Output the (X, Y) coordinate of the center of the cell containing the given text.  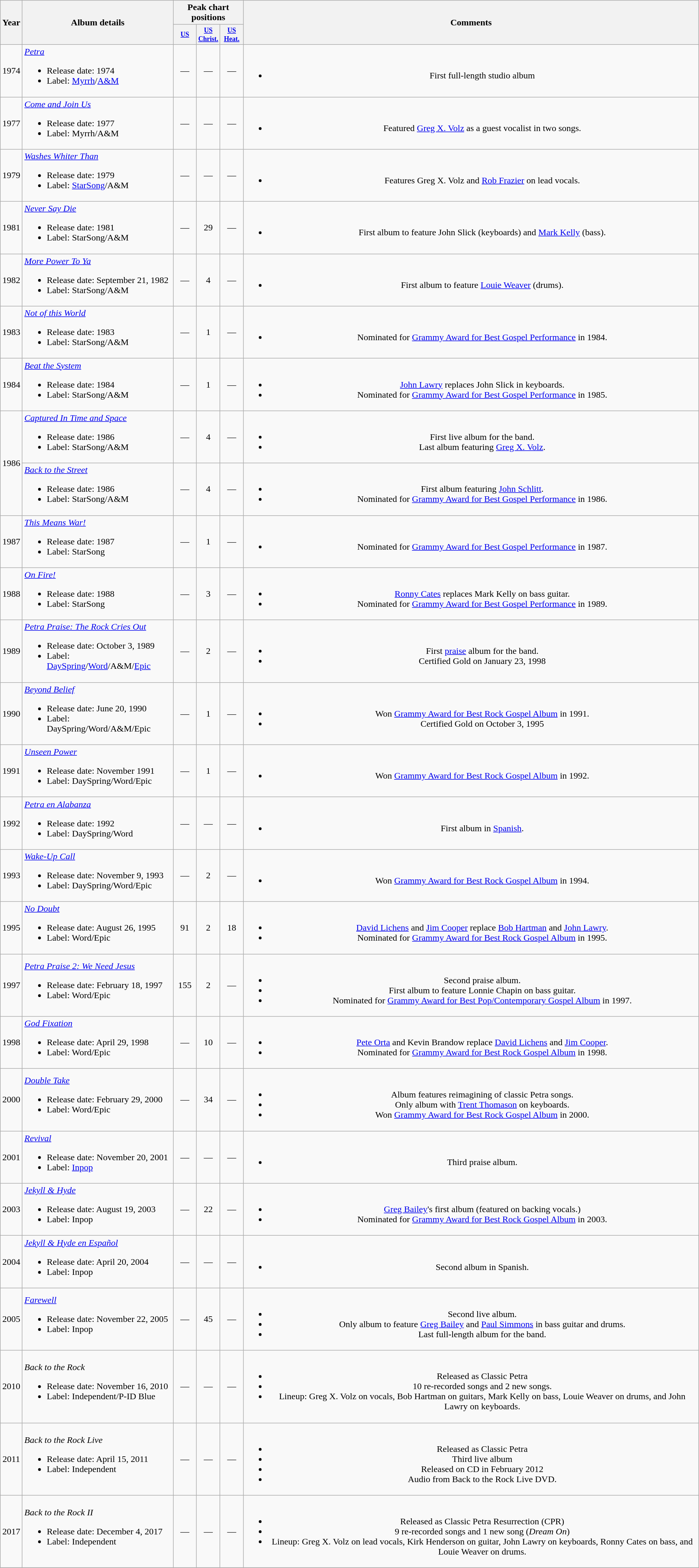
18 (232, 928)
God FixationRelease date: April 29, 1998Label: Word/Epic (98, 1043)
First full-length studio album (471, 71)
RevivalRelease date: November 20, 2001Label: Inpop (98, 1157)
First album to feature Louie Weaver (drums). (471, 280)
John Lawry replaces John Slick in keyboards.Nominated for Grammy Award for Best Gospel Performance in 1985. (471, 385)
29 (208, 228)
Featured Greg X. Volz as a guest vocalist in two songs. (471, 123)
Nominated for Grammy Award for Best Gospel Performance in 1987. (471, 541)
Jekyll & Hyde en EspañolRelease date: April 20, 2004Label: Inpop (98, 1262)
USChrist. (208, 35)
155 (185, 985)
Third praise album. (471, 1157)
Petra en AlabanzaRelease date: 1992Label: DaySpring/Word (98, 823)
1987 (11, 541)
First album featuring John Schlitt.Nominated for Grammy Award for Best Gospel Performance in 1986. (471, 489)
3 (208, 594)
First album to feature John Slick (keyboards) and Mark Kelly (bass). (471, 228)
2001 (11, 1157)
1992 (11, 823)
David Lichens and Jim Cooper replace Bob Hartman and John Lawry.Nominated for Grammy Award for Best Rock Gospel Album in 1995. (471, 928)
Ronny Cates replaces Mark Kelly on bass guitar.Nominated for Grammy Award for Best Gospel Performance in 1989. (471, 594)
Double TakeRelease date: February 29, 2000Label: Word/Epic (98, 1100)
1977 (11, 123)
No DoubtRelease date: August 26, 1995Label: Word/Epic (98, 928)
2011 (11, 1459)
1982 (11, 280)
1991 (11, 771)
First album in Spanish. (471, 823)
Wake-Up CallRelease date: November 9, 1993Label: DaySpring/Word/Epic (98, 875)
Jekyll & HydeRelease date: August 19, 2003Label: Inpop (98, 1210)
First live album for the band.Last album featuring Greg X. Volz. (471, 437)
Won Grammy Award for Best Rock Gospel Album in 1994. (471, 875)
Won Grammy Award for Best Rock Gospel Album in 1991.Certified Gold on October 3, 1995 (471, 713)
2010 (11, 1387)
2005 (11, 1319)
Never Say DieRelease date: 1981Label: StarSong/A&M (98, 228)
Second album in Spanish. (471, 1262)
Back to the StreetRelease date: 1986Label: StarSong/A&M (98, 489)
1993 (11, 875)
Beat the SystemRelease date: 1984Label: StarSong/A&M (98, 385)
1988 (11, 594)
1990 (11, 713)
Pete Orta and Kevin Brandow replace David Lichens and Jim Cooper.Nominated for Grammy Award for Best Rock Gospel Album in 1998. (471, 1043)
USHeat. (232, 35)
1981 (11, 228)
On Fire!Release date: 1988Label: StarSong (98, 594)
34 (208, 1100)
Back to the Rock LiveRelease date: April 15, 2011Label: Independent (98, 1459)
1997 (11, 985)
PetraRelease date: 1974Label: Myrrh/A&M (98, 71)
Back to the Rock IIRelease date: December 4, 2017Label: Independent (98, 1531)
Nominated for Grammy Award for Best Gospel Performance in 1984. (471, 332)
2017 (11, 1531)
1995 (11, 928)
1986 (11, 463)
Unseen PowerRelease date: November 1991Label: DaySpring/Word/Epic (98, 771)
Second praise album.First album to feature Lonnie Chapin on bass guitar.Nominated for Grammy Award for Best Pop/Contemporary Gospel Album in 1997. (471, 985)
Come and Join UsRelease date: 1977Label: Myrrh/A&M (98, 123)
FarewellRelease date: November 22, 2005Label: Inpop (98, 1319)
1979 (11, 176)
Washes Whiter ThanRelease date: 1979Label: StarSong/A&M (98, 176)
2004 (11, 1262)
Greg Bailey's first album (featured on backing vocals.)Nominated for Grammy Award for Best Rock Gospel Album in 2003. (471, 1210)
Year (11, 22)
1974 (11, 71)
Petra Praise 2: We Need JesusRelease date: February 18, 1997Label: Word/Epic (98, 985)
Captured In Time and SpaceRelease date: 1986Label: StarSong/A&M (98, 437)
Features Greg X. Volz and Rob Frazier on lead vocals. (471, 176)
Beyond BeliefRelease date: June 20, 1990Label: DaySpring/Word/A&M/Epic (98, 713)
Won Grammy Award for Best Rock Gospel Album in 1992. (471, 771)
US (185, 35)
1984 (11, 385)
2003 (11, 1210)
45 (208, 1319)
First praise album for the band.Certified Gold on January 23, 1998 (471, 651)
Second live album.Only album to feature Greg Bailey and Paul Simmons in bass guitar and drums.Last full-length album for the band. (471, 1319)
Album details (98, 22)
Not of this WorldRelease date: 1983Label: StarSong/A&M (98, 332)
This Means War!Release date: 1987Label: StarSong (98, 541)
Comments (471, 22)
1983 (11, 332)
Peak chart positions (208, 13)
1998 (11, 1043)
Album features reimagining of classic Petra songs.Only album with Trent Thomason on keyboards.Won Grammy Award for Best Rock Gospel Album in 2000. (471, 1100)
91 (185, 928)
2000 (11, 1100)
10 (208, 1043)
Back to the RockRelease date: November 16, 2010Label: Independent/P-ID Blue (98, 1387)
1989 (11, 651)
22 (208, 1210)
More Power To YaRelease date: September 21, 1982Label: StarSong/A&M (98, 280)
Released as Classic PetraThird live albumReleased on CD in February 2012Audio from Back to the Rock Live DVD. (471, 1459)
Petra Praise: The Rock Cries OutRelease date: October 3, 1989Label: DaySpring/Word/A&M/Epic (98, 651)
